Capture the cell that displays the provided text and extract its [X, Y] central coordinate. 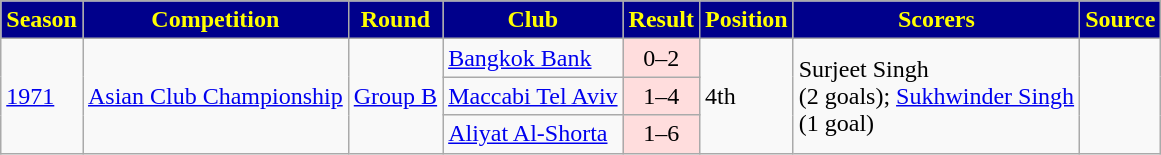
0–2 [661, 58]
Surjeet Singh(2 goals); Sukhwinder Singh(1 goal) [936, 96]
Scorers [936, 20]
1–4 [661, 96]
Result [661, 20]
Season [42, 20]
4th [746, 96]
Asian Club Championship [215, 96]
Source [1120, 20]
Round [395, 20]
Maccabi Tel Aviv [533, 96]
Competition [215, 20]
1–6 [661, 134]
1971 [42, 96]
Club [533, 20]
Position [746, 20]
Aliyat Al-Shorta [533, 134]
Bangkok Bank [533, 58]
Group B [395, 96]
